Return (x, y) of the center of cell containing provided text 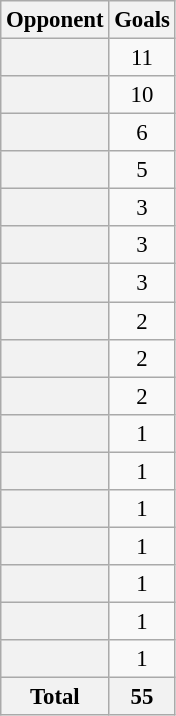
11 (142, 58)
5 (142, 170)
Opponent (55, 20)
Goals (142, 20)
6 (142, 133)
55 (142, 697)
10 (142, 95)
Total (55, 697)
